Pinpoint the cell where the given text exists, returning its (x, y) midpoint coordinate. 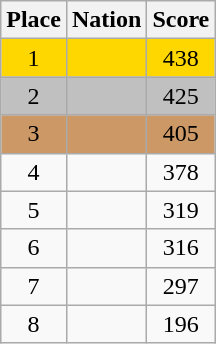
7 (34, 286)
378 (181, 172)
5 (34, 210)
438 (181, 58)
6 (34, 248)
Nation (106, 20)
196 (181, 324)
297 (181, 286)
316 (181, 248)
2 (34, 96)
319 (181, 210)
Score (181, 20)
1 (34, 58)
425 (181, 96)
8 (34, 324)
Place (34, 20)
405 (181, 134)
3 (34, 134)
4 (34, 172)
